Find where the given text appears and provide that cell's center as [x, y] coordinate. 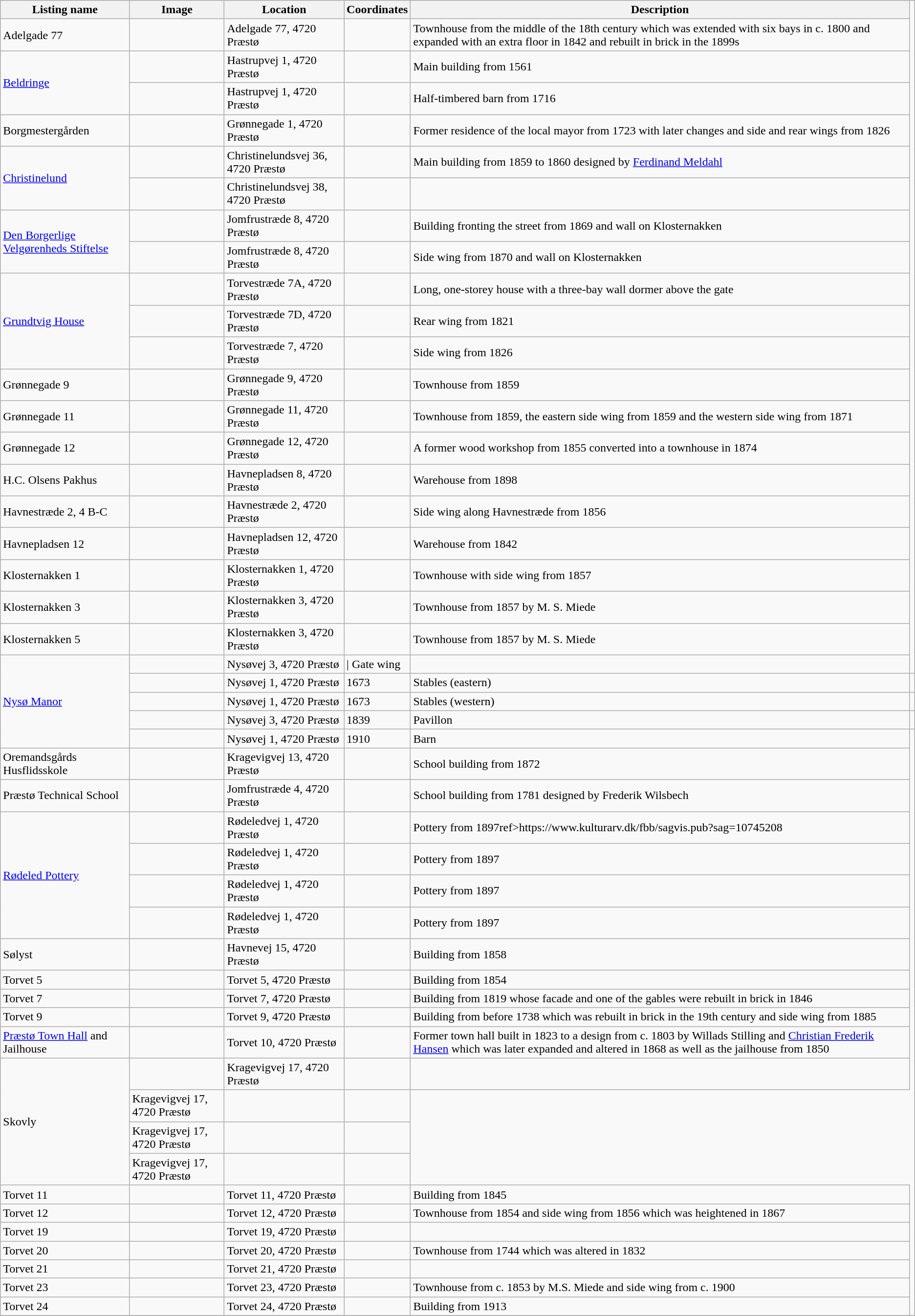
Building from 1819 whose facade and one of the gables were rebuilt in brick in 1846 [660, 998]
Torvet 21, 4720 Præstø [284, 1269]
Torvet 12 [65, 1213]
Long, one-storey house with a three-bay wall dormer above the gate [660, 289]
Listing name [65, 10]
Torvet 7, 4720 Præstø [284, 998]
Grønnegade 11, 4720 Præstø [284, 416]
Location [284, 10]
Havnestræde 2, 4 B-C [65, 512]
Havnepladsen 12 [65, 543]
Sølyst [65, 955]
Torvet 23, 4720 Præstø [284, 1288]
Torvet 12, 4720 Præstø [284, 1213]
Townhouse from 1854 and side wing from 1856 which was heightened in 1867 [660, 1213]
Townhouse with side wing from 1857 [660, 576]
Barn [660, 738]
Main building from 1561 [660, 66]
Torvestræde 7, 4720 Præstø [284, 353]
Oremandsgårds Husflidsskole [65, 763]
Building from 1845 [660, 1194]
Torvet 9 [65, 1017]
Grønnegade 1, 4720 Præstø [284, 130]
Image [177, 10]
Torvet 10, 4720 Præstø [284, 1042]
Grønnegade 9 [65, 384]
Building from 1854 [660, 980]
Havnepladsen 12, 4720 Præstø [284, 543]
Side wing from 1826 [660, 353]
Townhouse from 1859, the eastern side wing from 1859 and the western side wing from 1871 [660, 416]
Main building from 1859 to 1860 designed by Ferdinand Meldahl [660, 162]
Torvet 24 [65, 1306]
Jomfrustræde 4, 4720 Præstø [284, 796]
Beldringe [65, 83]
Former residence of the local mayor from 1723 with later changes and side and rear wings from 1826 [660, 130]
Havnevej 15, 4720 Præstø [284, 955]
Townhouse from c. 1853 by M.S. Miede and side wing from c. 1900 [660, 1288]
Skovly [65, 1122]
Torvet 19 [65, 1231]
Torvestræde 7D, 4720 Præstø [284, 321]
Building fronting the street from 1869 and wall on Klosternakken [660, 226]
| Gate wing [377, 664]
Warehouse from 1898 [660, 480]
Torvet 24, 4720 Præstø [284, 1306]
Townhouse from 1859 [660, 384]
Grønnegade 12, 4720 Præstø [284, 449]
Pavillon [660, 720]
Building from 1858 [660, 955]
Coordinates [377, 10]
Torvet 5, 4720 Præstø [284, 980]
Adelgade 77 [65, 35]
Half-timbered barn from 1716 [660, 99]
Building from 1913 [660, 1306]
Klosternakken 5 [65, 639]
Description [660, 10]
School building from 1872 [660, 763]
H.C. Olsens Pakhus [65, 480]
1910 [377, 738]
Warehouse from 1842 [660, 543]
Adelgade 77, 4720 Præstø [284, 35]
Townhouse from 1744 which was altered in 1832 [660, 1251]
Præstø Technical School [65, 796]
Grønnegade 9, 4720 Præstø [284, 384]
Torvet 20 [65, 1251]
Rødeled Pottery [65, 875]
Torvet 11 [65, 1194]
Pottery from 1897ref>https://www.kulturarv.dk/fbb/sagvis.pub?sag=10745208 [660, 827]
Torvet 21 [65, 1269]
Grønnegade 12 [65, 449]
Kragevigvej 13, 4720 Præstø [284, 763]
Havnepladsen 8, 4720 Præstø [284, 480]
Building from before 1738 which was rebuilt in brick in the 19th century and side wing from 1885 [660, 1017]
Klosternakken 3 [65, 607]
Rear wing from 1821 [660, 321]
Havnestræde 2, 4720 Præstø [284, 512]
Torvet 7 [65, 998]
Klosternakken 1, 4720 Præstø [284, 576]
Præstø Town Hall and Jailhouse [65, 1042]
Torvestræde 7A, 4720 Præstø [284, 289]
A former wood workshop from 1855 converted into a townhouse in 1874 [660, 449]
Den Borgerlige Velgørenheds Stiftelse [65, 241]
Nysø Manor [65, 701]
Torvet 20, 4720 Præstø [284, 1251]
School building from 1781 designed by Frederik Wilsbech [660, 796]
Torvet 11, 4720 Præstø [284, 1194]
Torvet 5 [65, 980]
Torvet 9, 4720 Præstø [284, 1017]
Stables (western) [660, 701]
Christinelundsvej 38, 4720 Præstø [284, 194]
Side wing from 1870 and wall on Klosternakken [660, 257]
Klosternakken 1 [65, 576]
1839 [377, 720]
Stables (eastern) [660, 683]
Side wing along Havnestræde from 1856 [660, 512]
Grundtvig House [65, 321]
Borgmestergården [65, 130]
Torvet 19, 4720 Præstø [284, 1231]
Torvet 23 [65, 1288]
Grønnegade 11 [65, 416]
Christinelund [65, 178]
Christinelundsvej 36, 4720 Præstø [284, 162]
